Provide the (X, Y) coordinate of the cell's center where the given text is located.  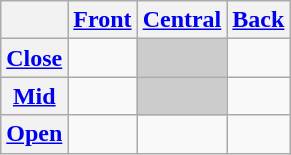
Back (258, 20)
Open (34, 134)
Close (34, 58)
Central (182, 20)
Mid (34, 96)
Front (102, 20)
